Return the [X, Y] coordinate for the center point of the cell that contains the specified text.  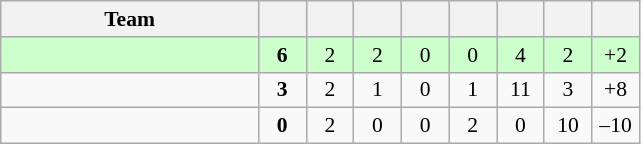
4 [520, 55]
6 [282, 55]
11 [520, 90]
Team [130, 19]
–10 [616, 126]
+2 [616, 55]
+8 [616, 90]
10 [568, 126]
